Identify which cell holds the provided text, then report its (X, Y) central coordinate. 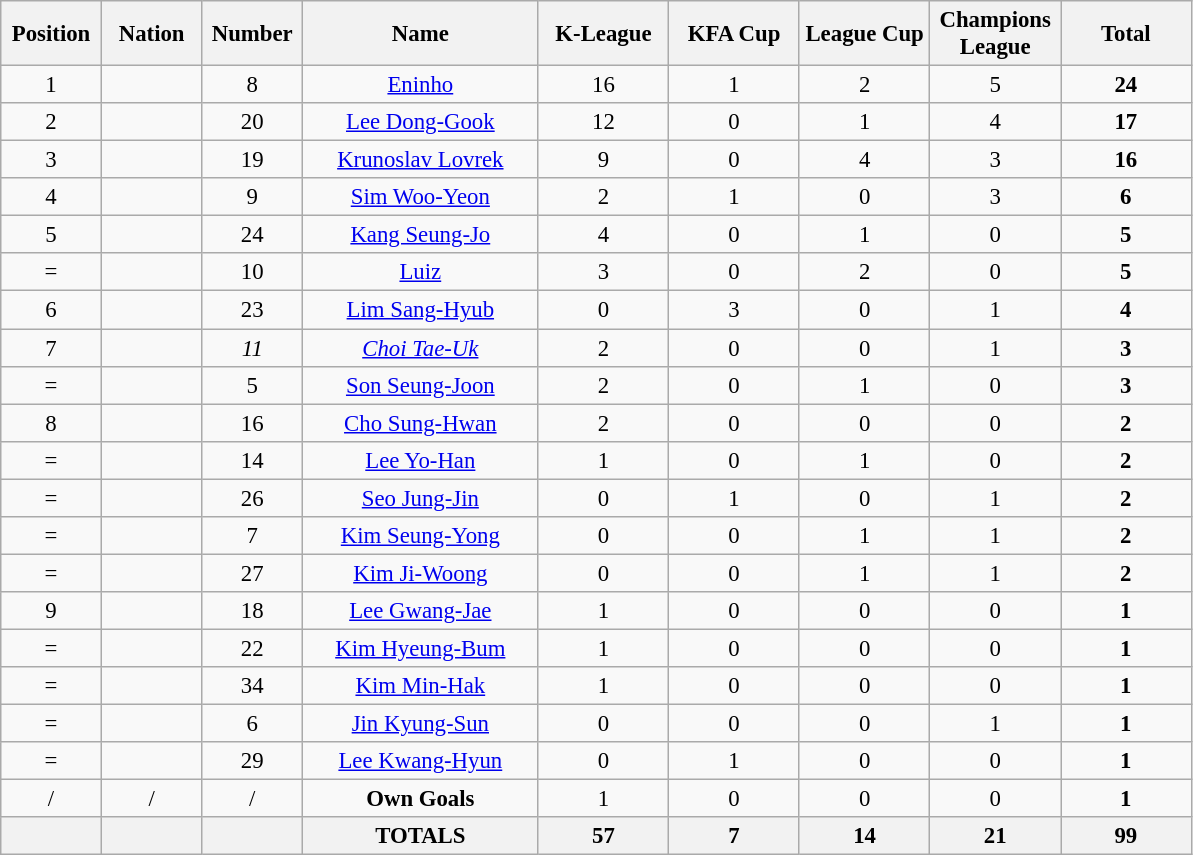
Jin Kyung-Sun (421, 724)
Nation (152, 34)
Name (421, 34)
Lee Yo-Han (421, 460)
KFA Cup (734, 34)
Lim Sang-Hyub (421, 310)
20 (252, 122)
Seo Jung-Jin (421, 498)
Cho Sung-Hwan (421, 423)
21 (996, 836)
17 (1126, 122)
Kim Seung-Yong (421, 536)
99 (1126, 836)
Luiz (421, 273)
Position (52, 34)
Number (252, 34)
Sim Woo-Yeon (421, 197)
TOTALS (421, 836)
Krunoslav Lovrek (421, 160)
Own Goals (421, 799)
Lee Kwang-Hyun (421, 761)
34 (252, 686)
29 (252, 761)
Lee Dong-Gook (421, 122)
Kim Min-Hak (421, 686)
10 (252, 273)
18 (252, 611)
Son Seung-Joon (421, 385)
12 (604, 122)
23 (252, 310)
27 (252, 573)
Lee Gwang-Jae (421, 611)
Champions League (996, 34)
26 (252, 498)
Kim Ji-Woong (421, 573)
Kim Hyeung-Bum (421, 648)
Kang Seung-Jo (421, 235)
11 (252, 348)
K-League (604, 34)
Eninho (421, 85)
League Cup (864, 34)
Choi Tae-Uk (421, 348)
19 (252, 160)
Total (1126, 34)
22 (252, 648)
57 (604, 836)
